Pinpoint the cell where the given text exists, returning its [x, y] midpoint coordinate. 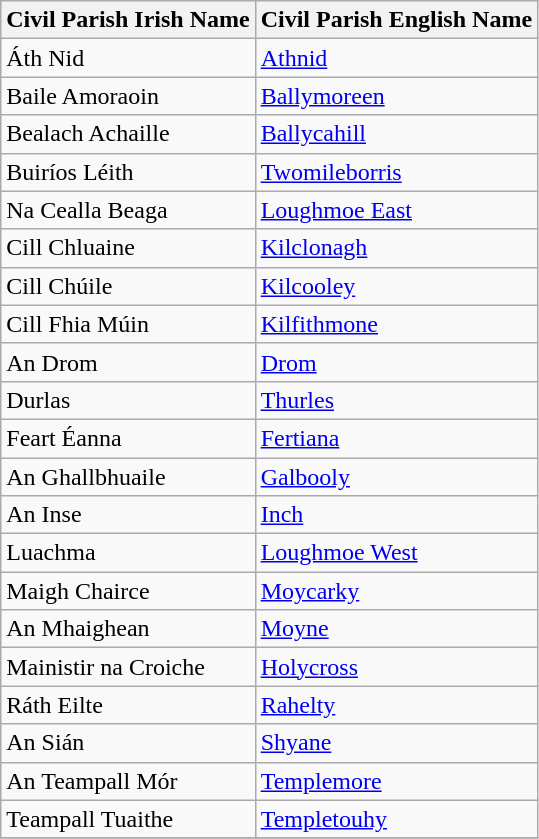
Áth Nid [128, 58]
Civil Parish English Name [396, 20]
Bealach Achaille [128, 134]
Holycross [396, 667]
Ballymoreen [396, 96]
Twomileborris [396, 172]
An Sián [128, 743]
Kilcooley [396, 286]
An Teampall Mór [128, 781]
Loughmoe West [396, 553]
Maigh Chairce [128, 591]
Templetouhy [396, 819]
Moyne [396, 629]
An Ghallbhuaile [128, 477]
Kilfithmone [396, 324]
Thurles [396, 400]
Rahelty [396, 705]
Moycarky [396, 591]
Teampall Tuaithe [128, 819]
Mainistir na Croiche [128, 667]
Baile Amoraoin [128, 96]
Drom [396, 362]
Ráth Eilte [128, 705]
An Mhaighean [128, 629]
Galbooly [396, 477]
Cill Fhia Múin [128, 324]
Kilclonagh [396, 248]
Na Cealla Beaga [128, 210]
Inch [396, 515]
Fertiana [396, 438]
Loughmoe East [396, 210]
Civil Parish Irish Name [128, 20]
Shyane [396, 743]
Durlas [128, 400]
Feart Éanna [128, 438]
Ballycahill [396, 134]
Athnid [396, 58]
Cill Chluaine [128, 248]
Buiríos Léith [128, 172]
An Inse [128, 515]
An Drom [128, 362]
Templemore [396, 781]
Luachma [128, 553]
Cill Chúile [128, 286]
